Detect which cell encompasses the target text, then output its [X, Y] center coordinate. 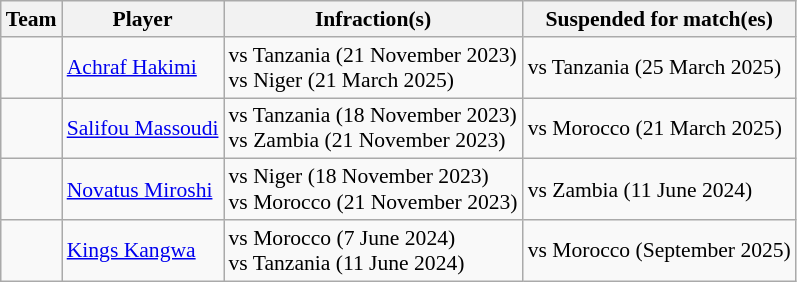
Player [143, 19]
vs Tanzania (18 November 2023) vs Zambia (21 November 2023) [374, 128]
vs Morocco (21 March 2025) [660, 128]
Achraf Hakimi [143, 68]
Suspended for match(es) [660, 19]
vs Tanzania (21 November 2023) vs Niger (21 March 2025) [374, 68]
vs Tanzania (25 March 2025) [660, 68]
vs Niger (18 November 2023) vs Morocco (21 November 2023) [374, 190]
vs Zambia (11 June 2024) [660, 190]
Infraction(s) [374, 19]
Novatus Miroshi [143, 190]
vs Morocco (7 June 2024) vs Tanzania (11 June 2024) [374, 250]
Salifou Massoudi [143, 128]
Team [32, 19]
vs Morocco (September 2025) [660, 250]
Kings Kangwa [143, 250]
